Provide the [x, y] coordinate of the cell's center where the given text is located.  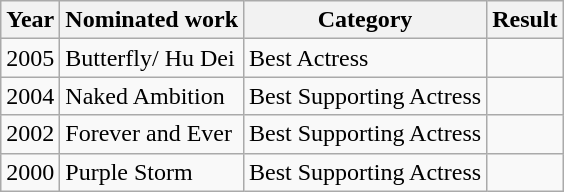
Year [30, 20]
Category [366, 20]
Naked Ambition [152, 96]
Butterfly/ Hu Dei [152, 58]
Result [525, 20]
2000 [30, 172]
Best Actress [366, 58]
2002 [30, 134]
2005 [30, 58]
Purple Storm [152, 172]
Forever and Ever [152, 134]
Nominated work [152, 20]
2004 [30, 96]
